Return (X, Y) of the center of cell containing provided text 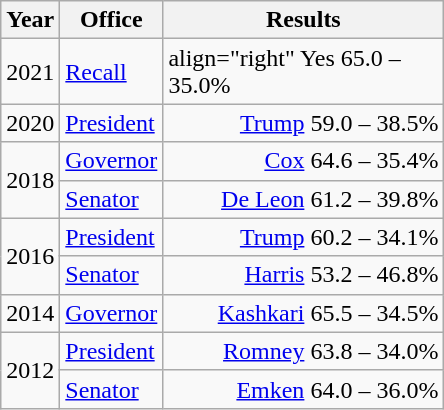
Recall (112, 72)
Kashkari 65.5 – 34.5% (304, 313)
Trump 60.2 – 34.1% (304, 237)
2016 (30, 256)
2018 (30, 180)
Results (304, 20)
Emken 64.0 – 36.0% (304, 389)
Romney 63.8 – 34.0% (304, 351)
Office (112, 20)
2021 (30, 72)
Year (30, 20)
Trump 59.0 – 38.5% (304, 123)
Harris 53.2 – 46.8% (304, 275)
2014 (30, 313)
De Leon 61.2 – 39.8% (304, 199)
align="right" Yes 65.0 – 35.0% (304, 72)
2020 (30, 123)
2012 (30, 370)
Cox 64.6 – 35.4% (304, 161)
